Find where the given text appears and provide that cell's center as [x, y] coordinate. 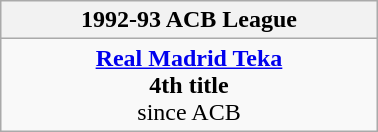
Real Madrid Teka4th title since ACB [189, 85]
1992-93 ACB League [189, 20]
